Extract the [x, y] coordinate from the center of the cell holding the provided text.  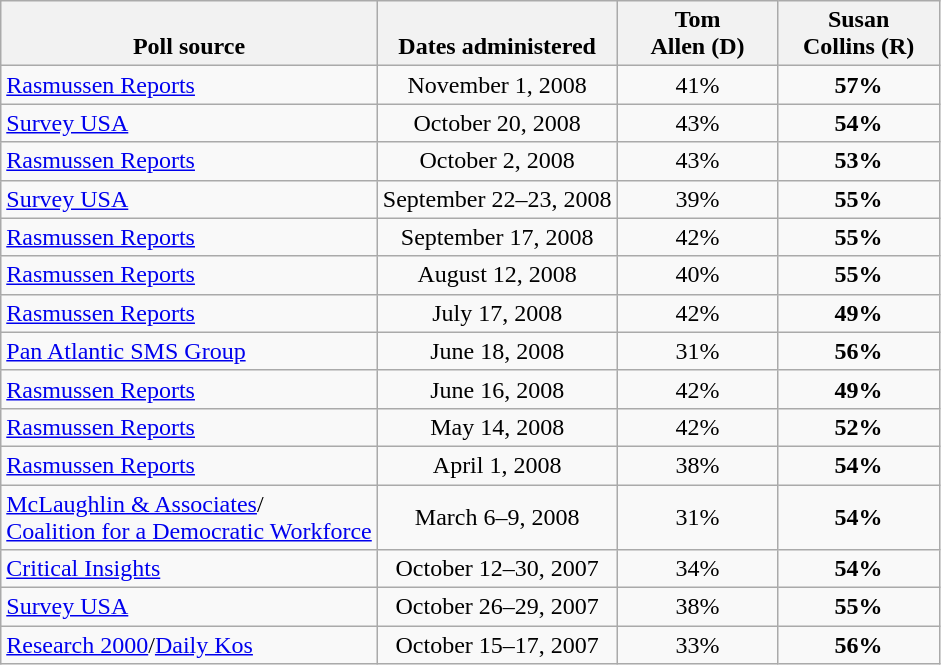
November 1, 2008 [497, 85]
October 12–30, 2007 [497, 569]
SusanCollins (R) [858, 34]
March 6–9, 2008 [497, 516]
Critical Insights [190, 569]
August 12, 2008 [497, 275]
53% [858, 161]
September 22–23, 2008 [497, 199]
Poll source [190, 34]
34% [698, 569]
TomAllen (D) [698, 34]
Pan Atlantic SMS Group [190, 351]
Dates administered [497, 34]
October 20, 2008 [497, 123]
September 17, 2008 [497, 237]
April 1, 2008 [497, 465]
October 26–29, 2007 [497, 607]
July 17, 2008 [497, 313]
40% [698, 275]
41% [698, 85]
June 18, 2008 [497, 351]
57% [858, 85]
McLaughlin & Associates/Coalition for a Democratic Workforce [190, 516]
52% [858, 427]
June 16, 2008 [497, 389]
October 2, 2008 [497, 161]
Research 2000/Daily Kos [190, 645]
39% [698, 199]
October 15–17, 2007 [497, 645]
May 14, 2008 [497, 427]
33% [698, 645]
